Determine the [x, y] coordinate at the center of the cell enclosing the given text.  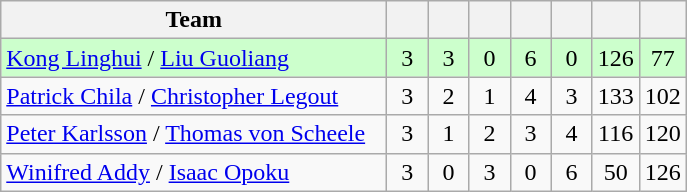
Peter Karlsson / Thomas von Scheele [194, 134]
Kong Linghui / Liu Guoliang [194, 58]
Team [194, 20]
116 [616, 134]
Patrick Chila / Christopher Legout [194, 96]
77 [662, 58]
50 [616, 172]
Winifred Addy / Isaac Opoku [194, 172]
133 [616, 96]
102 [662, 96]
120 [662, 134]
